Search for the cell housing the specified text and yield its (X, Y) center coordinate. 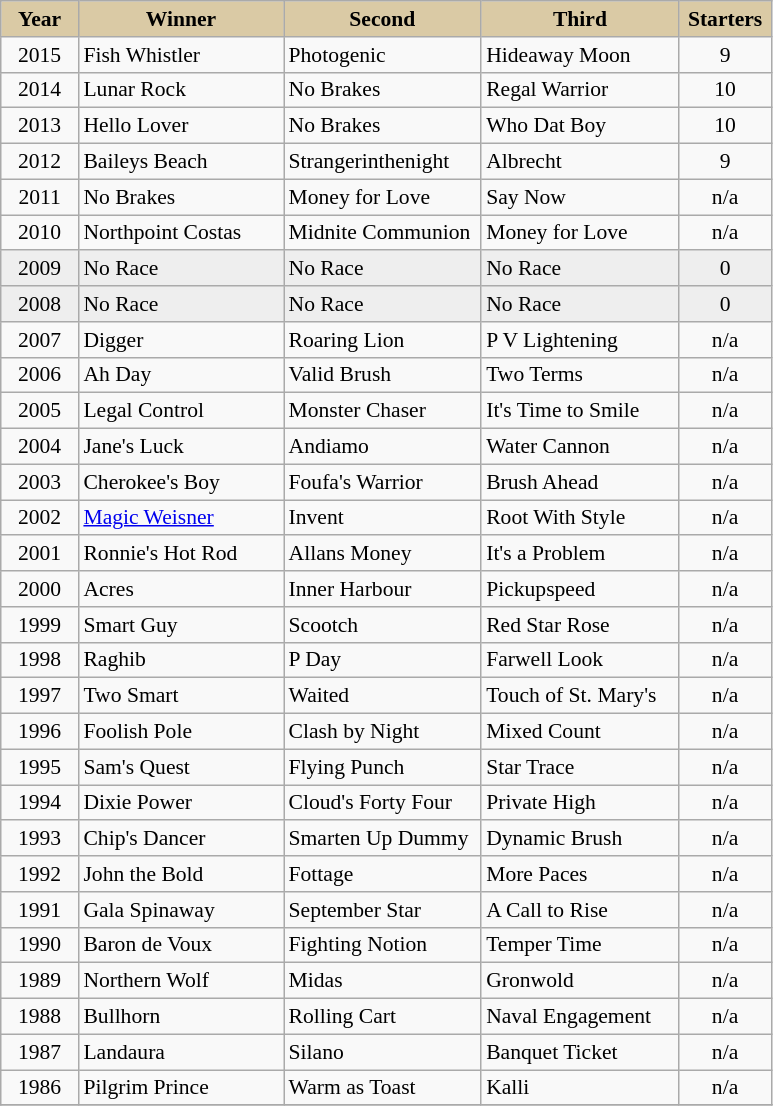
Inner Harbour (383, 589)
Water Cannon (580, 447)
Ronnie's Hot Rod (180, 554)
2012 (40, 162)
Banquet Ticket (580, 1052)
Fighting Notion (383, 945)
Digger (180, 340)
Waited (383, 696)
Private High (580, 803)
Bullhorn (180, 1017)
Gala Spinaway (180, 910)
Who Dat Boy (580, 126)
Fish Whistler (180, 55)
Hideaway Moon (580, 55)
A Call to Rise (580, 910)
Dynamic Brush (580, 839)
1991 (40, 910)
Warm as Toast (383, 1088)
Valid Brush (383, 375)
Temper Time (580, 945)
1998 (40, 660)
1995 (40, 767)
Photogenic (383, 55)
2003 (40, 482)
Touch of St. Mary's (580, 696)
Mixed Count (580, 732)
2010 (40, 233)
Magic Weisner (180, 518)
Ah Day (180, 375)
Year (40, 19)
Star Trace (580, 767)
Say Now (580, 197)
Two Smart (180, 696)
Midnite Communion (383, 233)
2000 (40, 589)
Invent (383, 518)
Clash by Night (383, 732)
1994 (40, 803)
Albrecht (580, 162)
Silano (383, 1052)
2002 (40, 518)
1993 (40, 839)
P V Lightening (580, 340)
Strangerinthenight (383, 162)
2001 (40, 554)
Kalli (580, 1088)
1999 (40, 625)
Pilgrim Prince (180, 1088)
Foufa's Warrior (383, 482)
Landaura (180, 1052)
Sam's Quest (180, 767)
Northern Wolf (180, 981)
Midas (383, 981)
2004 (40, 447)
Naval Engagement (580, 1017)
2005 (40, 411)
More Paces (580, 874)
Scootch (383, 625)
2006 (40, 375)
Chip's Dancer (180, 839)
Legal Control (180, 411)
Smarten Up Dummy (383, 839)
2007 (40, 340)
1992 (40, 874)
September Star (383, 910)
Cherokee's Boy (180, 482)
1996 (40, 732)
1990 (40, 945)
2009 (40, 269)
Smart Guy (180, 625)
Cloud's Forty Four (383, 803)
Foolish Pole (180, 732)
2008 (40, 304)
Andiamo (383, 447)
Farwell Look (580, 660)
Dixie Power (180, 803)
Northpoint Costas (180, 233)
Second (383, 19)
Jane's Luck (180, 447)
Fottage (383, 874)
2015 (40, 55)
Red Star Rose (580, 625)
Lunar Rock (180, 90)
Starters (726, 19)
John the Bold (180, 874)
Raghib (180, 660)
Rolling Cart (383, 1017)
Hello Lover (180, 126)
Allans Money (383, 554)
Monster Chaser (383, 411)
P Day (383, 660)
Brush Ahead (580, 482)
1997 (40, 696)
1989 (40, 981)
Two Terms (580, 375)
Third (580, 19)
2013 (40, 126)
2014 (40, 90)
Regal Warrior (580, 90)
1987 (40, 1052)
Flying Punch (383, 767)
1986 (40, 1088)
Baron de Voux (180, 945)
Winner (180, 19)
Baileys Beach (180, 162)
2011 (40, 197)
Gronwold (580, 981)
Pickupspeed (580, 589)
It's a Problem (580, 554)
Roaring Lion (383, 340)
It's Time to Smile (580, 411)
Root With Style (580, 518)
Acres (180, 589)
1988 (40, 1017)
